Pinpoint the cell where the given text exists, returning its [x, y] midpoint coordinate. 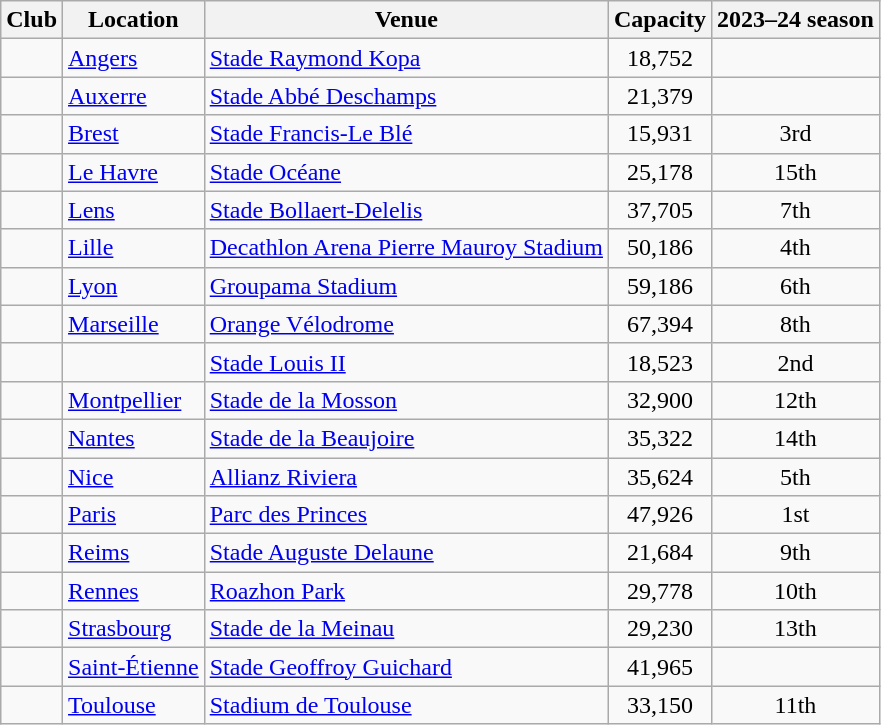
2023–24 season [796, 20]
Stade de la Mosson [406, 400]
32,900 [660, 400]
Strasbourg [134, 629]
Stade Raymond Kopa [406, 58]
Stade Bollaert-Delelis [406, 210]
Angers [134, 58]
Marseille [134, 324]
15,931 [660, 134]
Allianz Riviera [406, 477]
67,394 [660, 324]
Saint-Étienne [134, 667]
Nantes [134, 438]
35,624 [660, 477]
5th [796, 477]
Stadium de Toulouse [406, 705]
Capacity [660, 20]
13th [796, 629]
21,684 [660, 553]
41,965 [660, 667]
Stade Louis II [406, 362]
7th [796, 210]
Le Havre [134, 172]
Stade Auguste Delaune [406, 553]
35,322 [660, 438]
50,186 [660, 248]
10th [796, 591]
Lille [134, 248]
Brest [134, 134]
Paris [134, 515]
18,752 [660, 58]
Venue [406, 20]
14th [796, 438]
15th [796, 172]
4th [796, 248]
33,150 [660, 705]
11th [796, 705]
Lyon [134, 286]
Stade Abbé Deschamps [406, 96]
12th [796, 400]
Stade de la Beaujoire [406, 438]
18,523 [660, 362]
3rd [796, 134]
25,178 [660, 172]
Club [32, 20]
Location [134, 20]
Stade Océane [406, 172]
Decathlon Arena Pierre Mauroy Stadium [406, 248]
Reims [134, 553]
1st [796, 515]
8th [796, 324]
Roazhon Park [406, 591]
6th [796, 286]
Toulouse [134, 705]
29,778 [660, 591]
Stade Francis-Le Blé [406, 134]
37,705 [660, 210]
Montpellier [134, 400]
59,186 [660, 286]
Nice [134, 477]
2nd [796, 362]
21,379 [660, 96]
Stade de la Meinau [406, 629]
29,230 [660, 629]
Rennes [134, 591]
Lens [134, 210]
Parc des Princes [406, 515]
Stade Geoffroy Guichard [406, 667]
9th [796, 553]
Auxerre [134, 96]
Groupama Stadium [406, 286]
Orange Vélodrome [406, 324]
47,926 [660, 515]
